Extract the (x, y) coordinate from the center of the cell holding the provided text.  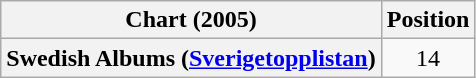
14 (428, 58)
Chart (2005) (191, 20)
Swedish Albums (Sverigetopplistan) (191, 58)
Position (428, 20)
